Return the [x, y] coordinate for the center point of the cell that contains the specified text.  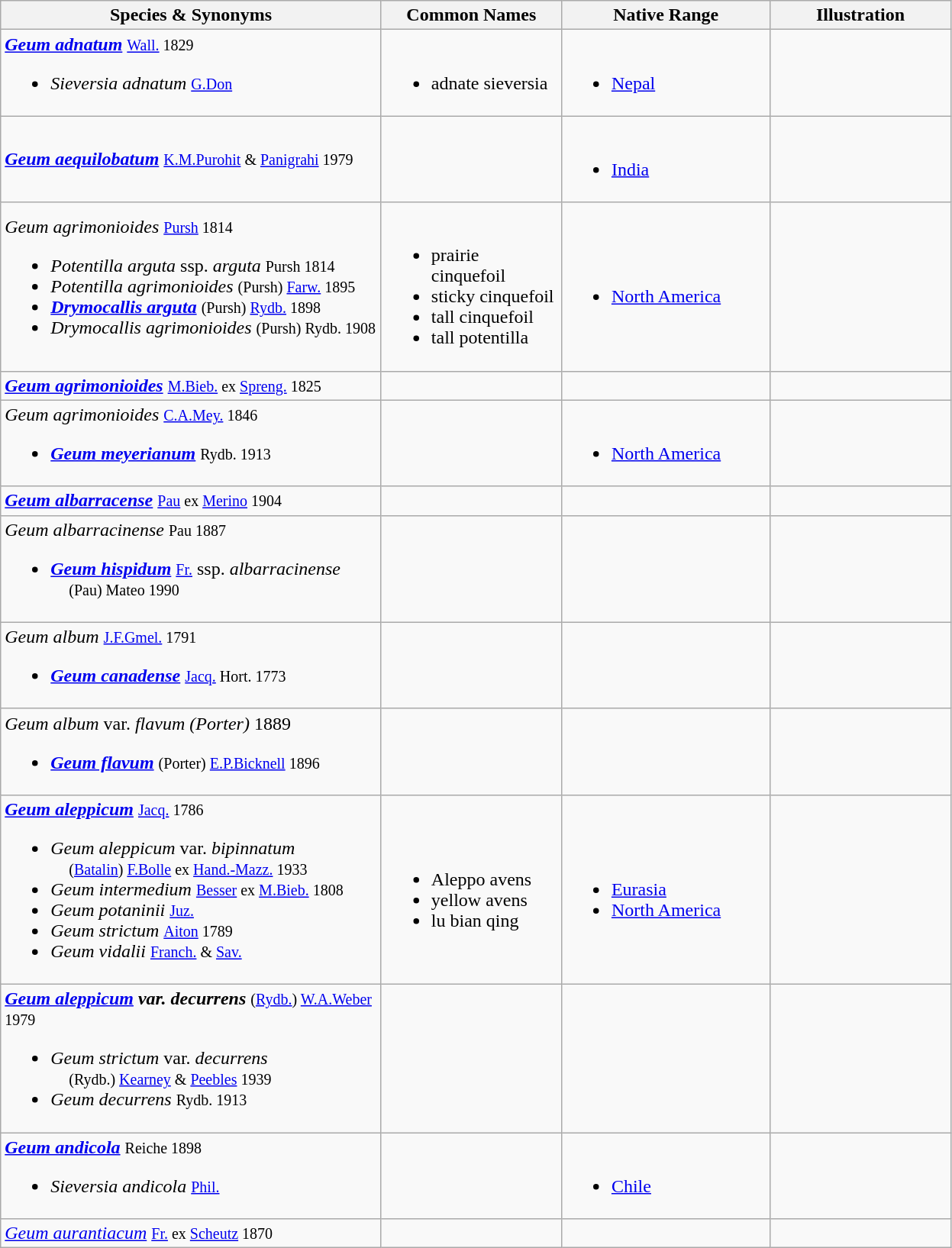
prairie cinquefoilsticky cinquefoiltall cinquefoiltall potentilla [471, 287]
Nepal [666, 73]
India [666, 159]
Geum agrimonioides C.A.Mey. 1846Geum meyerianum Rydb. 1913 [191, 443]
Geum album J.F.Gmel. 1791Geum canadense Jacq. Hort. 1773 [191, 666]
Native Range [666, 15]
adnate sieversia [471, 73]
Geum albarracense Pau ex Merino 1904 [191, 501]
Aleppo avensyellow avenslu bian qing [471, 889]
EurasiaNorth America [666, 889]
Common Names [471, 15]
Geum adnatum Wall. 1829Sieversia adnatum G.Don [191, 73]
Geum aleppicum var. decurrens (Rydb.) W.A.Weber 1979Geum strictum var. decurrens (Rydb.) Kearney & Peebles 1939Geum decurrens Rydb. 1913 [191, 1058]
Geum aurantiacum Fr. ex Scheutz 1870 [191, 1233]
Illustration [860, 15]
Species & Synonyms [191, 15]
Geum andicola Reiche 1898Sieversia andicola Phil. [191, 1175]
Geum album var. flavum (Porter) 1889Geum flavum (Porter) E.P.Bicknell 1896 [191, 751]
Geum aequilobatum K.M.Purohit & Panigrahi 1979 [191, 159]
Geum agrimonioides M.Bieb. ex Spreng. 1825 [191, 385]
Geum albarracinense Pau 1887Geum hispidum Fr. ssp. albarracinense (Pau) Mateo 1990 [191, 569]
Chile [666, 1175]
